Determine the (X, Y) coordinate at the center of the cell enclosing the given text.  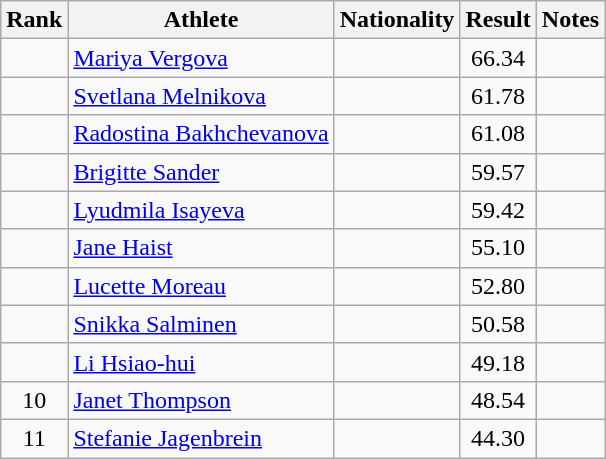
Jane Haist (201, 248)
Janet Thompson (201, 400)
Brigitte Sander (201, 172)
Athlete (201, 20)
10 (34, 400)
52.80 (498, 286)
66.34 (498, 58)
Li Hsiao-hui (201, 362)
61.78 (498, 96)
Lucette Moreau (201, 286)
Notes (570, 20)
Svetlana Melnikova (201, 96)
Mariya Vergova (201, 58)
55.10 (498, 248)
49.18 (498, 362)
48.54 (498, 400)
11 (34, 438)
Snikka Salminen (201, 324)
Nationality (397, 20)
Lyudmila Isayeva (201, 210)
Radostina Bakhchevanova (201, 134)
59.42 (498, 210)
59.57 (498, 172)
Result (498, 20)
44.30 (498, 438)
Stefanie Jagenbrein (201, 438)
Rank (34, 20)
61.08 (498, 134)
50.58 (498, 324)
